Extract the [X, Y] coordinate from the center of the cell holding the provided text.  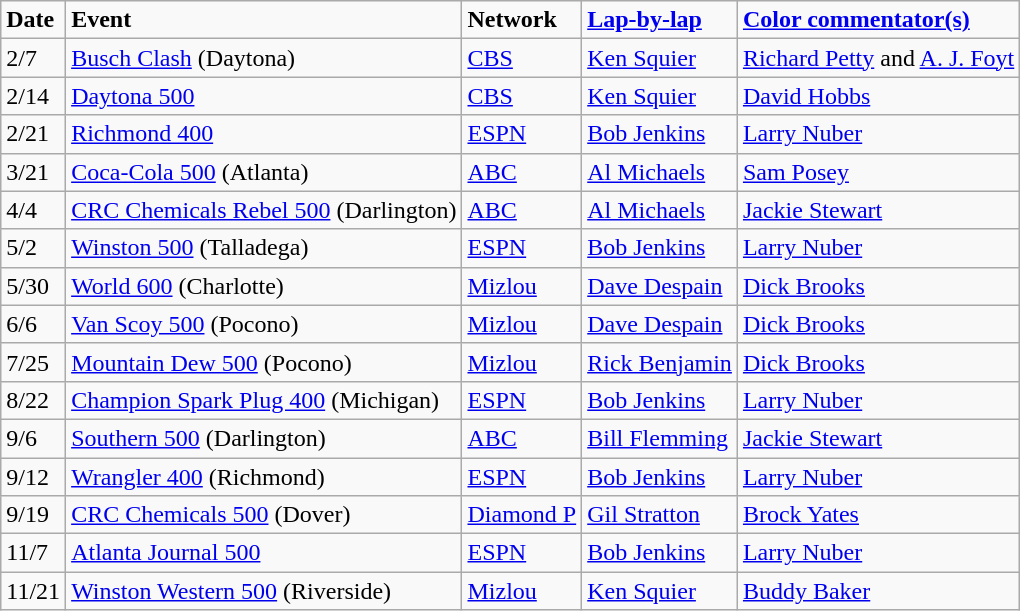
5/2 [34, 248]
Rick Benjamin [660, 362]
4/4 [34, 210]
6/6 [34, 324]
Atlanta Journal 500 [264, 553]
Date [34, 20]
Busch Clash (Daytona) [264, 58]
2/21 [34, 134]
Bill Flemming [660, 438]
Gil Stratton [660, 515]
2/7 [34, 58]
Buddy Baker [878, 591]
CRC Chemicals 500 (Dover) [264, 515]
2/14 [34, 96]
9/19 [34, 515]
11/7 [34, 553]
3/21 [34, 172]
9/12 [34, 477]
Mountain Dew 500 (Pocono) [264, 362]
9/6 [34, 438]
Diamond P [522, 515]
Richard Petty and A. J. Foyt [878, 58]
Winston Western 500 (Riverside) [264, 591]
Richmond 400 [264, 134]
Champion Spark Plug 400 (Michigan) [264, 400]
Van Scoy 500 (Pocono) [264, 324]
8/22 [34, 400]
Lap-by-lap [660, 20]
Wrangler 400 (Richmond) [264, 477]
Brock Yates [878, 515]
Network [522, 20]
Coca-Cola 500 (Atlanta) [264, 172]
World 600 (Charlotte) [264, 286]
Sam Posey [878, 172]
5/30 [34, 286]
Event [264, 20]
David Hobbs [878, 96]
Daytona 500 [264, 96]
7/25 [34, 362]
Southern 500 (Darlington) [264, 438]
Color commentator(s) [878, 20]
11/21 [34, 591]
Winston 500 (Talladega) [264, 248]
CRC Chemicals Rebel 500 (Darlington) [264, 210]
